Identify which cell holds the provided text, then report its [x, y] central coordinate. 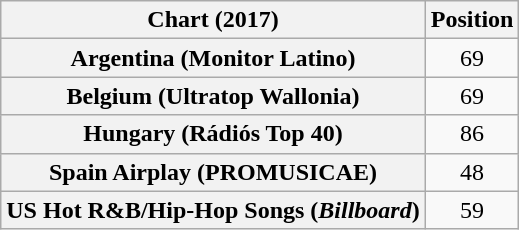
48 [472, 172]
Chart (2017) [213, 20]
59 [472, 210]
Hungary (Rádiós Top 40) [213, 134]
Argentina (Monitor Latino) [213, 58]
Spain Airplay (PROMUSICAE) [213, 172]
Position [472, 20]
Belgium (Ultratop Wallonia) [213, 96]
US Hot R&B/Hip-Hop Songs (Billboard) [213, 210]
86 [472, 134]
